Return the (X, Y) coordinate for the center point of the cell that contains the specified text.  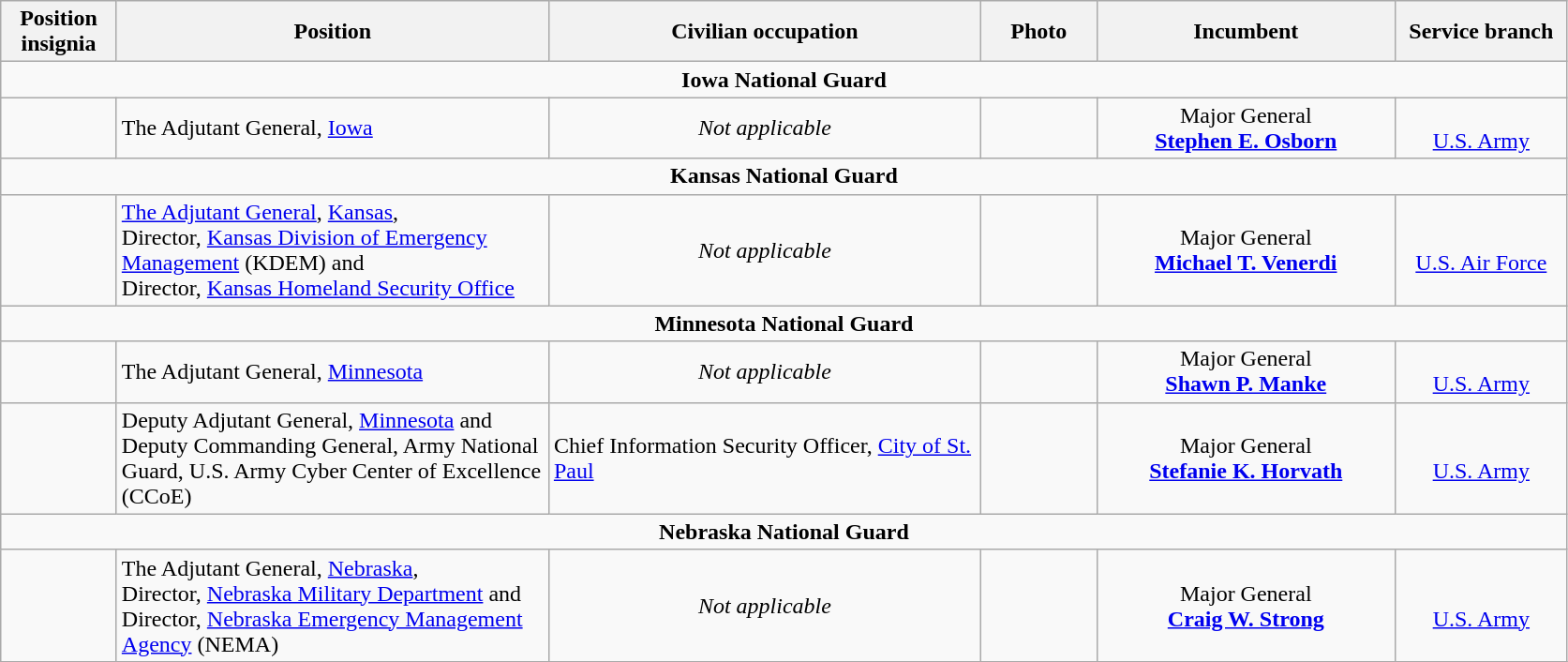
Service branch (1482, 32)
Photo (1038, 32)
Position insignia (59, 32)
Chief Information Security Officer, City of St. Paul (765, 458)
U.S. Air Force (1482, 249)
Major GeneralShawn P. Manke (1247, 371)
The Adjutant General, Kansas,Director, Kansas Division of Emergency Management (KDEM) andDirector, Kansas Homeland Security Office (332, 249)
Kansas National Guard (784, 176)
Major GeneralStefanie K. Horvath (1247, 458)
The Adjutant General, Iowa (332, 128)
Major GeneralMichael T. Venerdi (1247, 249)
Major GeneralStephen E. Osborn (1247, 128)
The Adjutant General, Nebraska,Director, Nebraska Military Department andDirector, Nebraska Emergency Management Agency (NEMA) (332, 606)
The Adjutant General, Minnesota (332, 371)
Civilian occupation (765, 32)
Minnesota National Guard (784, 323)
Nebraska National Guard (784, 532)
Incumbent (1247, 32)
Major GeneralCraig W. Strong (1247, 606)
Deputy Adjutant General, Minnesota andDeputy Commanding General, Army National Guard, U.S. Army Cyber Center of Excellence (CCoE) (332, 458)
Iowa National Guard (784, 80)
Position (332, 32)
